Scan for the cell matching the given text and deliver its [X, Y] coordinate at center. 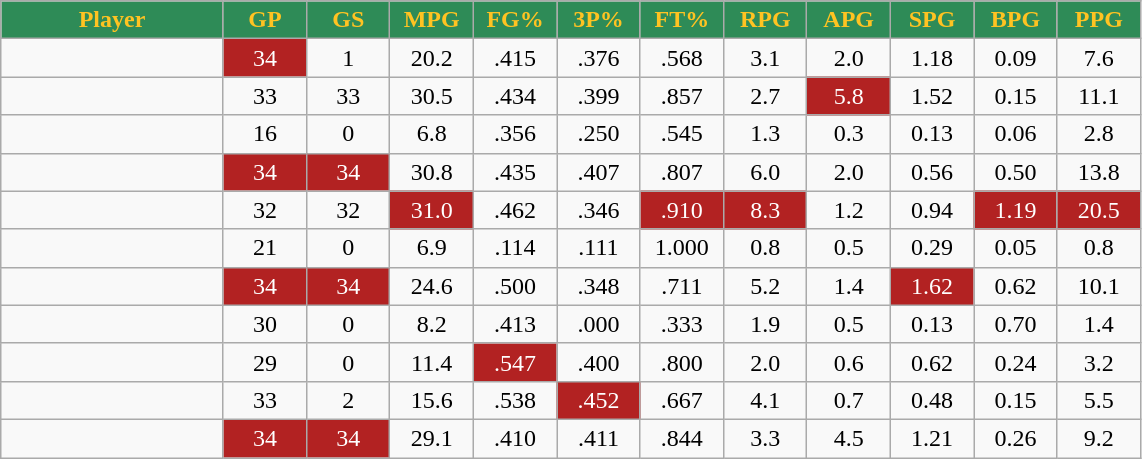
.711 [682, 286]
.452 [598, 400]
20.2 [432, 58]
5.2 [766, 286]
SPG [932, 20]
29.1 [432, 438]
16 [264, 134]
.346 [598, 210]
7.6 [1098, 58]
.356 [514, 134]
.000 [598, 324]
0.48 [932, 400]
0.09 [1016, 58]
5.8 [848, 96]
.462 [514, 210]
.800 [682, 362]
GS [348, 20]
1.3 [766, 134]
BPG [1016, 20]
.547 [514, 362]
.410 [514, 438]
8.3 [766, 210]
.407 [598, 172]
2.8 [1098, 134]
0.29 [932, 248]
1 [348, 58]
FT% [682, 20]
1.19 [1016, 210]
2 [348, 400]
31.0 [432, 210]
.333 [682, 324]
1.2 [848, 210]
.250 [598, 134]
8.2 [432, 324]
10.1 [1098, 286]
.411 [598, 438]
0.56 [932, 172]
.538 [514, 400]
11.4 [432, 362]
0.24 [1016, 362]
1.000 [682, 248]
15.6 [432, 400]
.667 [682, 400]
GP [264, 20]
21 [264, 248]
13.8 [1098, 172]
6.9 [432, 248]
Player [112, 20]
6.0 [766, 172]
3.2 [1098, 362]
.415 [514, 58]
1.62 [932, 286]
MPG [432, 20]
24.6 [432, 286]
.114 [514, 248]
FG% [514, 20]
RPG [766, 20]
3.1 [766, 58]
0.70 [1016, 324]
0.7 [848, 400]
.500 [514, 286]
6.8 [432, 134]
.376 [598, 58]
1.9 [766, 324]
.807 [682, 172]
.111 [598, 248]
.413 [514, 324]
.844 [682, 438]
5.5 [1098, 400]
0.50 [1016, 172]
.400 [598, 362]
.399 [598, 96]
0.94 [932, 210]
0.3 [848, 134]
.910 [682, 210]
30 [264, 324]
.568 [682, 58]
4.1 [766, 400]
0.06 [1016, 134]
3P% [598, 20]
30.8 [432, 172]
.435 [514, 172]
20.5 [1098, 210]
.857 [682, 96]
1.52 [932, 96]
APG [848, 20]
29 [264, 362]
0.26 [1016, 438]
3.3 [766, 438]
2.7 [766, 96]
.434 [514, 96]
4.5 [848, 438]
0.05 [1016, 248]
PPG [1098, 20]
0.6 [848, 362]
.545 [682, 134]
1.18 [932, 58]
9.2 [1098, 438]
1.21 [932, 438]
30.5 [432, 96]
.348 [598, 286]
11.1 [1098, 96]
